Return the [X, Y] coordinate for the center point of the cell that contains the specified text.  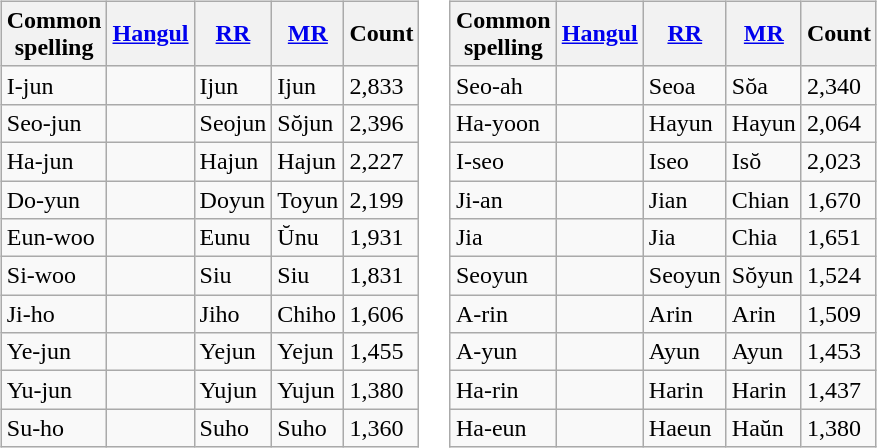
Jiho [233, 314]
Sŏyun [764, 276]
Chiho [308, 314]
Eunu [233, 238]
A-rin [503, 314]
Yu-jun [54, 390]
Sŏa [764, 85]
Doyun [233, 199]
Ha-rin [503, 390]
I-seo [503, 161]
Haŭn [764, 428]
Ha-eun [503, 428]
Toyun [308, 199]
Seo-ah [503, 85]
Ye-jun [54, 352]
2,396 [382, 123]
Chian [764, 199]
2,023 [838, 161]
Isŏ [764, 161]
Su-ho [54, 428]
1,360 [382, 428]
2,227 [382, 161]
Ji-ho [54, 314]
2,833 [382, 85]
Seoa [684, 85]
Seo-jun [54, 123]
Sŏjun [308, 123]
Eun-woo [54, 238]
1,437 [838, 390]
1,453 [838, 352]
2,199 [382, 199]
Jian [684, 199]
1,606 [382, 314]
Ji-an [503, 199]
Chia [764, 238]
Si-woo [54, 276]
Seojun [233, 123]
1,670 [838, 199]
Ha-jun [54, 161]
1,651 [838, 238]
1,455 [382, 352]
1,831 [382, 276]
2,340 [838, 85]
1,509 [838, 314]
Haeun [684, 428]
Ŭnu [308, 238]
Iseo [684, 161]
1,524 [838, 276]
Ha-yoon [503, 123]
2,064 [838, 123]
A-yun [503, 352]
1,931 [382, 238]
I-jun [54, 85]
Do-yun [54, 199]
